Return the (X, Y) coordinate for the center point of the cell that contains the specified text.  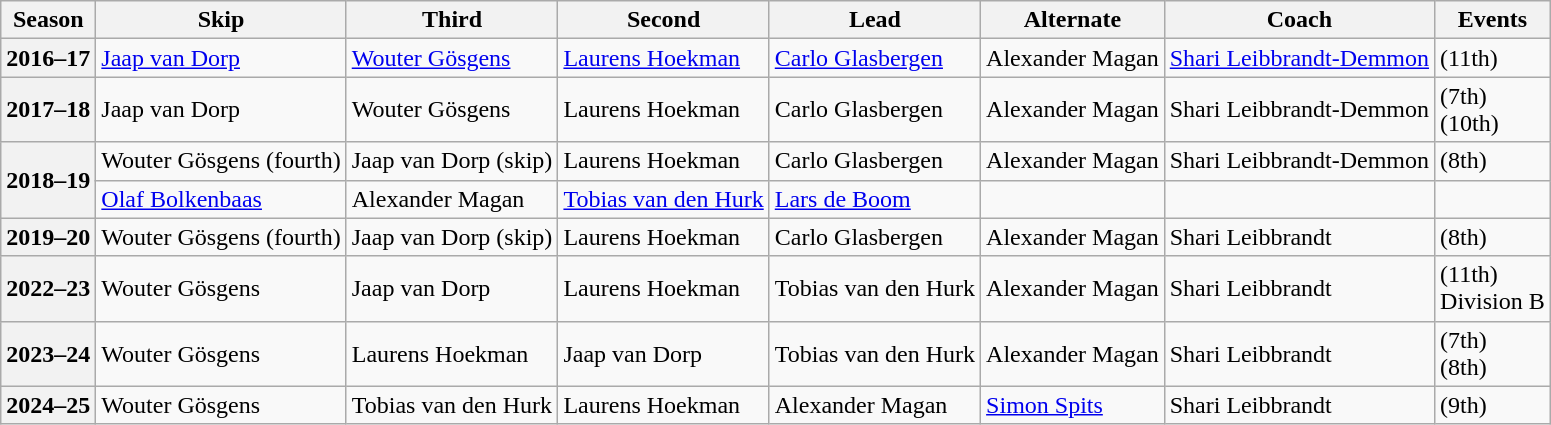
Season (48, 20)
2024–25 (48, 405)
Skip (221, 20)
Olaf Bolkenbaas (221, 199)
2019–20 (48, 237)
(9th) (1493, 405)
(7th) (10th) (1493, 110)
(11th) Division B (1493, 288)
Lars de Boom (874, 199)
2017–18 (48, 110)
Coach (1299, 20)
2022–23 (48, 288)
Events (1493, 20)
(7th) (8th) (1493, 354)
2016–17 (48, 58)
(11th) (1493, 58)
Third (452, 20)
Second (664, 20)
Simon Spits (1073, 405)
2023–24 (48, 354)
2018–19 (48, 180)
Alternate (1073, 20)
Lead (874, 20)
